Search for the cell housing the specified text and yield its (X, Y) center coordinate. 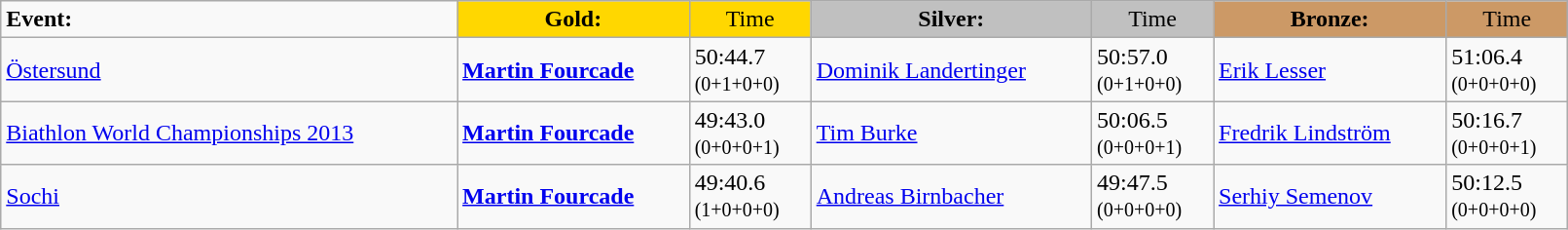
Tim Burke (951, 133)
49:43.0(0+0+0+1) (749, 133)
50:44.7(0+1+0+0) (749, 70)
Andreas Birnbacher (951, 197)
Fredrik Lindström (1330, 133)
51:06.4(0+0+0+0) (1507, 70)
Dominik Landertinger (951, 70)
Erik Lesser (1330, 70)
49:40.6(1+0+0+0) (749, 197)
Sochi (230, 197)
Serhiy Semenov (1330, 197)
Silver: (951, 19)
50:57.0(0+1+0+0) (1152, 70)
50:16.7(0+0+0+1) (1507, 133)
Event: (230, 19)
Biathlon World Championships 2013 (230, 133)
50:12.5(0+0+0+0) (1507, 197)
Gold: (574, 19)
Östersund (230, 70)
Bronze: (1330, 19)
49:47.5(0+0+0+0) (1152, 197)
50:06.5(0+0+0+1) (1152, 133)
